Output the (x, y) coordinate of the center of the cell containing the given text.  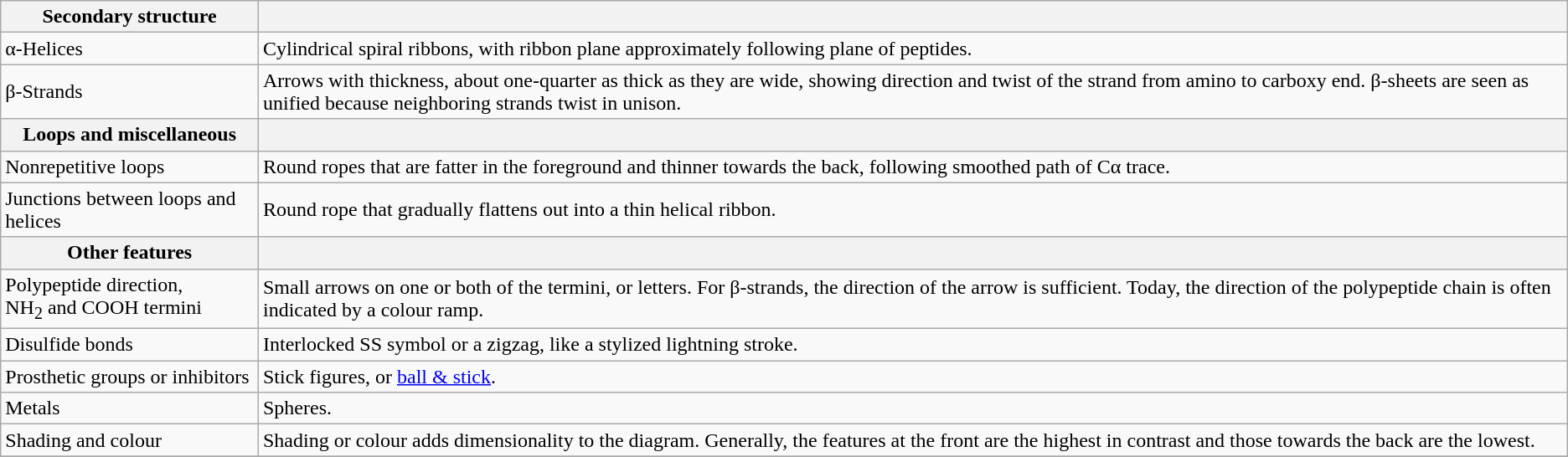
Junctions between loops and helices (130, 209)
Stick figures, or ball & stick. (913, 377)
Nonrepetitive loops (130, 167)
β-Strands (130, 92)
Round ropes that are fatter in the foreground and thinner towards the back, following smoothed path of Cα trace. (913, 167)
Metals (130, 408)
Polypeptide direction,NH2 and COOH termini (130, 298)
Round rope that gradually flattens out into a thin helical ribbon. (913, 209)
Prosthetic groups or inhibitors (130, 377)
Interlocked SS symbol or a zigzag, like a stylized lightning stroke. (913, 345)
Spheres. (913, 408)
Secondary structure (130, 17)
Loops and miscellaneous (130, 135)
Disulfide bonds (130, 345)
Other features (130, 253)
Shading and colour (130, 440)
α-Helices (130, 49)
Cylindrical spiral ribbons, with ribbon plane approximately following plane of peptides. (913, 49)
